Detect which cell encompasses the target text, then output its [x, y] center coordinate. 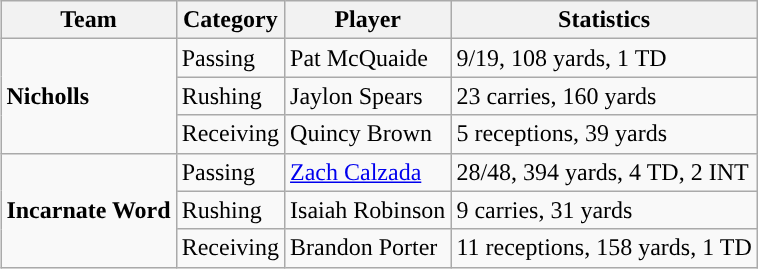
9/19, 108 yards, 1 TD [604, 58]
Statistics [604, 20]
Pat McQuaide [368, 58]
Category [230, 20]
Zach Calzada [368, 172]
11 receptions, 158 yards, 1 TD [604, 248]
28/48, 394 yards, 4 TD, 2 INT [604, 172]
23 carries, 160 yards [604, 96]
Player [368, 20]
Isaiah Robinson [368, 210]
Nicholls [88, 96]
Team [88, 20]
Incarnate Word [88, 210]
Jaylon Spears [368, 96]
Quincy Brown [368, 134]
9 carries, 31 yards [604, 210]
5 receptions, 39 yards [604, 134]
Brandon Porter [368, 248]
